From the cell containing the given text, extract its center point as [x, y] coordinate. 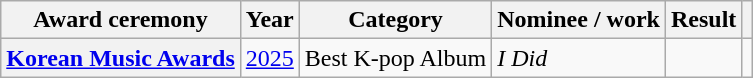
Category [395, 20]
Result [703, 20]
Award ceremony [121, 20]
2025 [270, 58]
I Did [579, 58]
Best K-pop Album [395, 58]
Korean Music Awards [121, 58]
Nominee / work [579, 20]
Year [270, 20]
